Pinpoint the cell where the given text exists, returning its (x, y) midpoint coordinate. 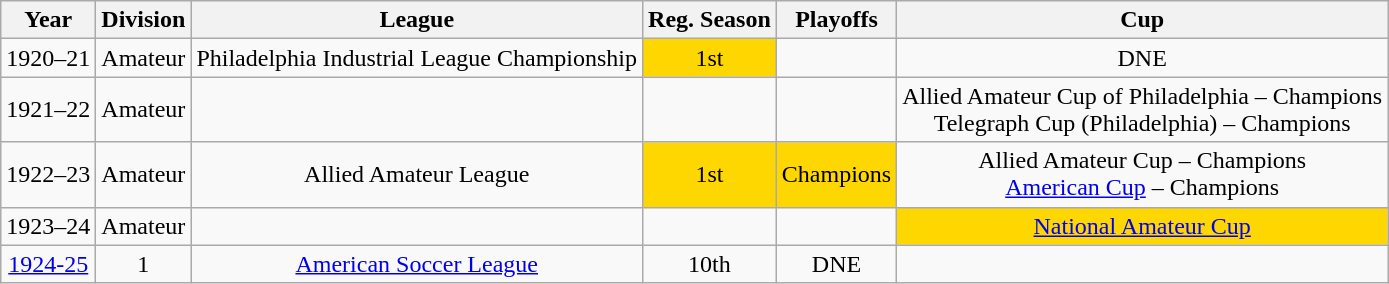
Division (144, 20)
Philadelphia Industrial League Championship (417, 58)
1924-25 (48, 264)
1920–21 (48, 58)
Allied Amateur League (417, 174)
Reg. Season (710, 20)
Playoffs (836, 20)
1921–22 (48, 110)
Allied Amateur Cup of Philadelphia – ChampionsTelegraph Cup (Philadelphia) – Champions (1142, 110)
National Amateur Cup (1142, 226)
1923–24 (48, 226)
Allied Amateur Cup – ChampionsAmerican Cup – Champions (1142, 174)
Champions (836, 174)
10th (710, 264)
1922–23 (48, 174)
League (417, 20)
American Soccer League (417, 264)
Cup (1142, 20)
1 (144, 264)
Year (48, 20)
